Provide the [x, y] coordinate of the cell's center where the given text is located.  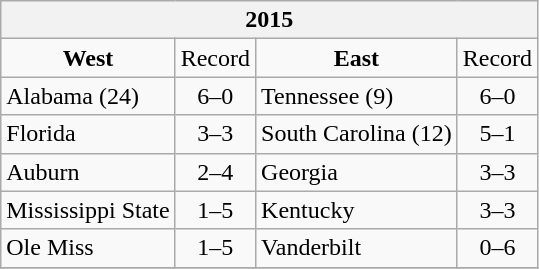
Georgia [357, 172]
South Carolina (12) [357, 134]
2015 [270, 20]
Alabama (24) [88, 96]
Auburn [88, 172]
Ole Miss [88, 248]
Kentucky [357, 210]
5–1 [497, 134]
0–6 [497, 248]
2–4 [215, 172]
Florida [88, 134]
West [88, 58]
East [357, 58]
Vanderbilt [357, 248]
Tennessee (9) [357, 96]
Mississippi State [88, 210]
